Determine the [x, y] coordinate at the center of the cell enclosing the given text.  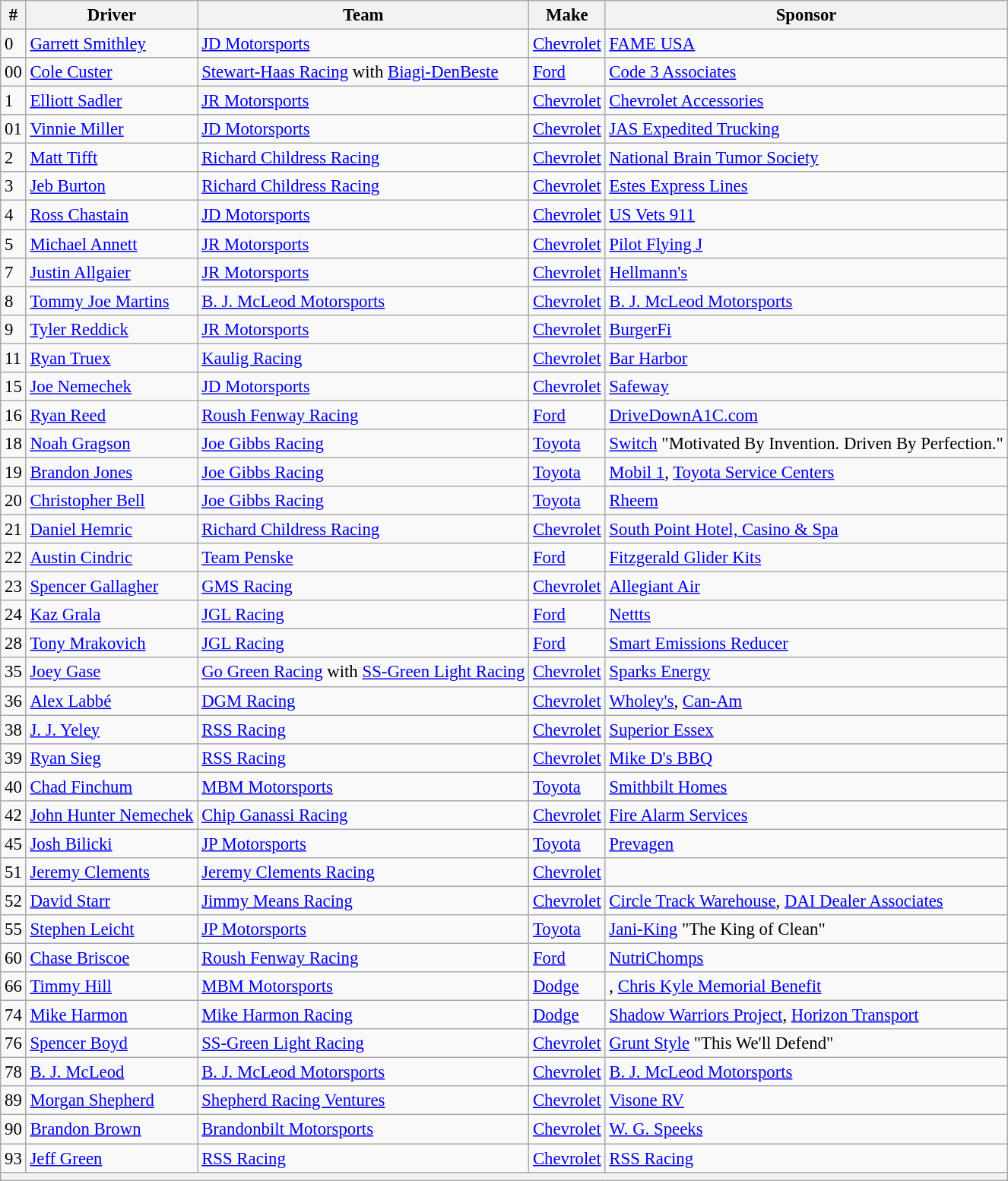
Jeff Green [112, 1158]
Wholey's, Can-Am [806, 701]
GMS Racing [363, 587]
52 [14, 901]
Tommy Joe Martins [112, 301]
DGM Racing [363, 701]
24 [14, 615]
Spencer Boyd [112, 1043]
Joey Gase [112, 673]
51 [14, 872]
Jeremy Clements Racing [363, 872]
76 [14, 1043]
Team [363, 15]
BurgerFi [806, 329]
NutriChomps [806, 958]
Rheem [806, 501]
Brandonbilt Motorsports [363, 1129]
93 [14, 1158]
Austin Cindric [112, 558]
Mike Harmon Racing [363, 1015]
Stewart-Haas Racing with Biagi-DenBeste [363, 72]
Make [567, 15]
01 [14, 129]
Brandon Jones [112, 472]
3 [14, 186]
Prevagen [806, 844]
Brandon Brown [112, 1129]
28 [14, 644]
Justin Allgaier [112, 272]
18 [14, 444]
South Point Hotel, Casino & Spa [806, 530]
Jani-King "The King of Clean" [806, 929]
Nettts [806, 615]
Pilot Flying J [806, 244]
Spencer Gallagher [112, 587]
Sponsor [806, 15]
Jeremy Clements [112, 872]
John Hunter Nemechek [112, 815]
42 [14, 815]
8 [14, 301]
4 [14, 215]
Chase Briscoe [112, 958]
Ryan Truex [112, 358]
55 [14, 929]
Jimmy Means Racing [363, 901]
Safeway [806, 387]
David Starr [112, 901]
Ryan Sieg [112, 758]
Elliott Sadler [112, 101]
B. J. McLeod [112, 1072]
22 [14, 558]
Tony Mrakovich [112, 644]
Fire Alarm Services [806, 815]
Stephen Leicht [112, 929]
W. G. Speeks [806, 1129]
Driver [112, 15]
78 [14, 1072]
39 [14, 758]
Daniel Hemric [112, 530]
Go Green Racing with SS-Green Light Racing [363, 673]
00 [14, 72]
Chevrolet Accessories [806, 101]
Hellmann's [806, 272]
Grunt Style "This We'll Defend" [806, 1043]
2 [14, 158]
16 [14, 415]
Timmy Hill [112, 986]
90 [14, 1129]
J. J. Yeley [112, 730]
89 [14, 1101]
Code 3 Associates [806, 72]
Mike Harmon [112, 1015]
Smithbilt Homes [806, 787]
SS-Green Light Racing [363, 1043]
5 [14, 244]
74 [14, 1015]
Team Penske [363, 558]
Tyler Reddick [112, 329]
1 [14, 101]
Shepherd Racing Ventures [363, 1101]
9 [14, 329]
Kaz Grala [112, 615]
Estes Express Lines [806, 186]
Chip Ganassi Racing [363, 815]
US Vets 911 [806, 215]
Fitzgerald Glider Kits [806, 558]
Circle Track Warehouse, DAI Dealer Associates [806, 901]
Chad Finchum [112, 787]
66 [14, 986]
Smart Emissions Reducer [806, 644]
JAS Expedited Trucking [806, 129]
0 [14, 44]
# [14, 15]
Noah Gragson [112, 444]
45 [14, 844]
19 [14, 472]
Jeb Burton [112, 186]
Matt Tifft [112, 158]
38 [14, 730]
36 [14, 701]
35 [14, 673]
Morgan Shepherd [112, 1101]
15 [14, 387]
Josh Bilicki [112, 844]
Visone RV [806, 1101]
11 [14, 358]
21 [14, 530]
Cole Custer [112, 72]
Allegiant Air [806, 587]
Mobil 1, Toyota Service Centers [806, 472]
20 [14, 501]
Switch "Motivated By Invention. Driven By Perfection." [806, 444]
23 [14, 587]
DriveDownA1C.com [806, 415]
7 [14, 272]
Mike D's BBQ [806, 758]
Michael Annett [112, 244]
Kaulig Racing [363, 358]
Shadow Warriors Project, Horizon Transport [806, 1015]
Bar Harbor [806, 358]
, Chris Kyle Memorial Benefit [806, 986]
FAME USA [806, 44]
Garrett Smithley [112, 44]
Vinnie Miller [112, 129]
Alex Labbé [112, 701]
Ross Chastain [112, 215]
Joe Nemechek [112, 387]
Christopher Bell [112, 501]
Sparks Energy [806, 673]
60 [14, 958]
Superior Essex [806, 730]
Ryan Reed [112, 415]
National Brain Tumor Society [806, 158]
40 [14, 787]
